Output the (X, Y) coordinate of the center of the cell containing the given text.  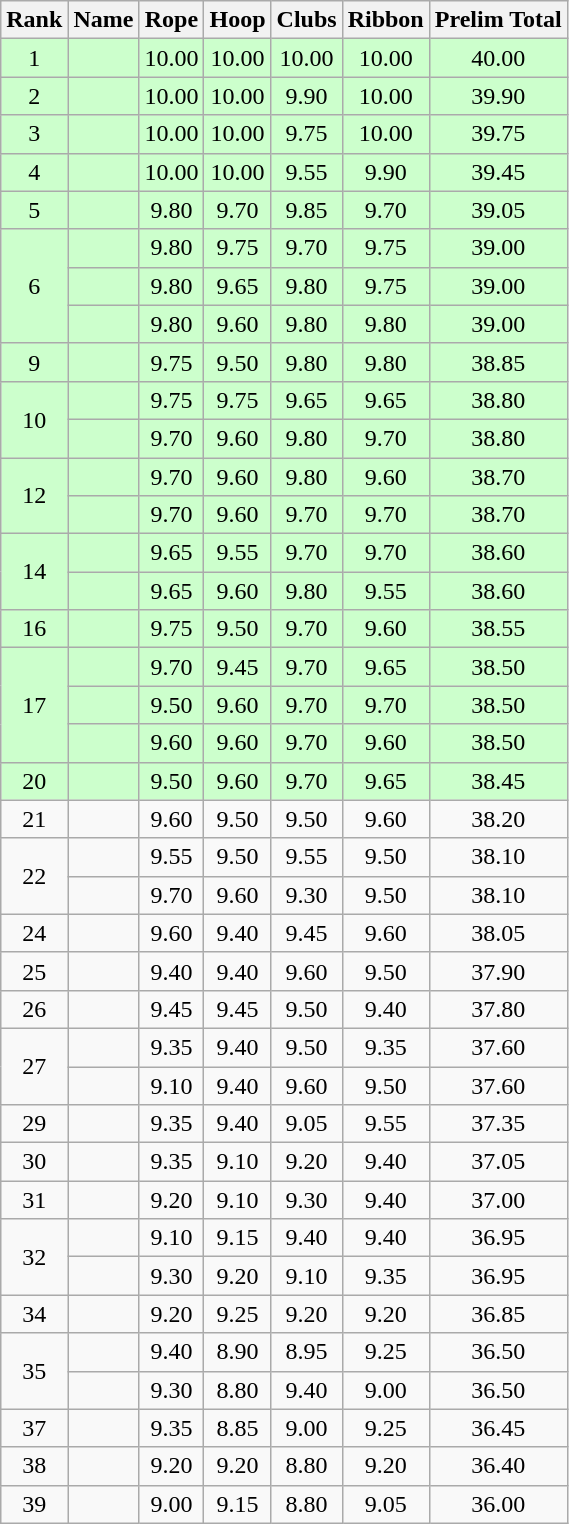
37 (34, 1428)
37.90 (498, 971)
27 (34, 1066)
16 (34, 629)
26 (34, 1009)
Ribbon (386, 20)
34 (34, 1314)
36.40 (498, 1466)
36.85 (498, 1314)
32 (34, 1257)
38 (34, 1466)
Prelim Total (498, 20)
Clubs (306, 20)
36.45 (498, 1428)
39.90 (498, 96)
21 (34, 819)
Rope (172, 20)
30 (34, 1162)
2 (34, 96)
20 (34, 781)
Hoop (238, 20)
9 (34, 362)
25 (34, 971)
10 (34, 419)
38.45 (498, 781)
Rank (34, 20)
39 (34, 1504)
9.85 (306, 210)
37.80 (498, 1009)
5 (34, 210)
Name (104, 20)
37.35 (498, 1124)
17 (34, 705)
39.45 (498, 172)
36.00 (498, 1504)
35 (34, 1371)
6 (34, 286)
24 (34, 933)
3 (34, 134)
37.05 (498, 1162)
12 (34, 496)
38.85 (498, 362)
22 (34, 876)
8.85 (238, 1428)
40.00 (498, 58)
8.90 (238, 1352)
4 (34, 172)
37.00 (498, 1200)
39.75 (498, 134)
14 (34, 572)
38.05 (498, 933)
38.55 (498, 629)
29 (34, 1124)
31 (34, 1200)
1 (34, 58)
38.20 (498, 819)
8.95 (306, 1352)
39.05 (498, 210)
